Capture the cell that displays the provided text and extract its (x, y) central coordinate. 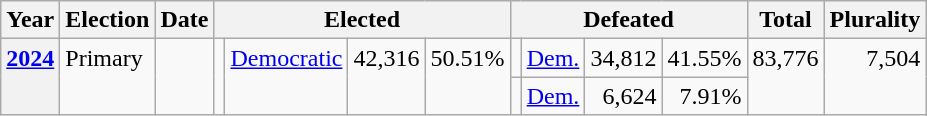
Plurality (875, 20)
6,624 (624, 96)
83,776 (786, 77)
Elected (362, 20)
41.55% (704, 58)
7.91% (704, 96)
7,504 (875, 77)
42,316 (386, 77)
Date (184, 20)
Democratic (286, 77)
Total (786, 20)
50.51% (468, 77)
Year (30, 20)
Defeated (628, 20)
Primary (108, 77)
Election (108, 20)
34,812 (624, 58)
2024 (30, 77)
